For the text-containing cell, return its midpoint in [X, Y] coordinate format. 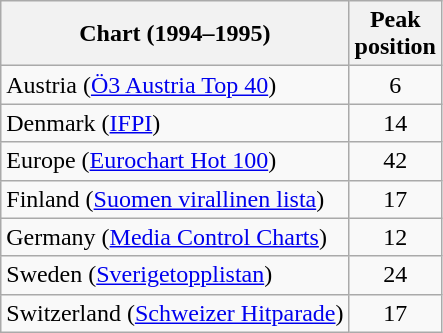
Switzerland (Schweizer Hitparade) [175, 313]
24 [395, 275]
Chart (1994–1995) [175, 34]
14 [395, 123]
Finland (Suomen virallinen lista) [175, 199]
Peakposition [395, 34]
42 [395, 161]
Europe (Eurochart Hot 100) [175, 161]
Austria (Ö3 Austria Top 40) [175, 85]
Sweden (Sverigetopplistan) [175, 275]
Denmark (IFPI) [175, 123]
Germany (Media Control Charts) [175, 237]
6 [395, 85]
12 [395, 237]
